Pinpoint the cell where the given text exists, returning its [x, y] midpoint coordinate. 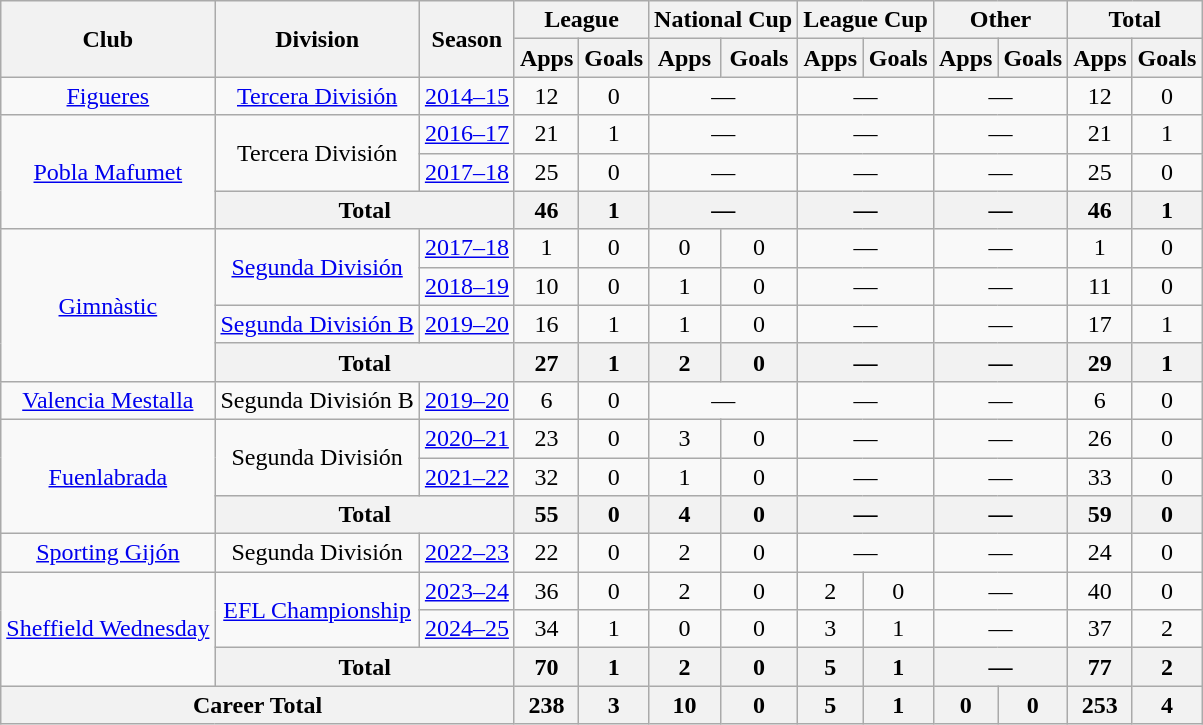
55 [546, 515]
27 [546, 362]
Valencia Mestalla [108, 400]
National Cup [724, 20]
2018–19 [466, 286]
26 [1100, 438]
238 [546, 705]
36 [546, 591]
59 [1100, 515]
Club [108, 39]
2020–21 [466, 438]
24 [1100, 553]
Division [317, 39]
253 [1100, 705]
Gimnàstic [108, 305]
League [581, 20]
2022–23 [466, 553]
34 [546, 629]
23 [546, 438]
16 [546, 324]
2014–15 [466, 96]
Sheffield Wednesday [108, 629]
Fuenlabrada [108, 476]
Other [1000, 20]
77 [1100, 667]
17 [1100, 324]
33 [1100, 477]
29 [1100, 362]
Figueres [108, 96]
EFL Championship [317, 610]
32 [546, 477]
22 [546, 553]
Pobla Mafumet [108, 172]
11 [1100, 286]
2023–24 [466, 591]
2016–17 [466, 134]
70 [546, 667]
2024–25 [466, 629]
Sporting Gijón [108, 553]
2021–22 [466, 477]
Career Total [258, 705]
Season [466, 39]
League Cup [866, 20]
40 [1100, 591]
37 [1100, 629]
